Pinpoint the cell where the given text exists, returning its (X, Y) midpoint coordinate. 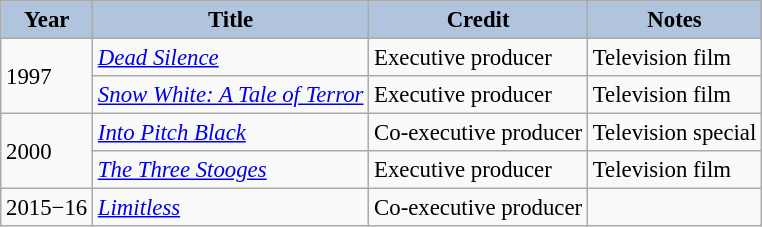
2015−16 (47, 208)
Credit (478, 20)
The Three Stooges (231, 170)
Title (231, 20)
Limitless (231, 208)
2000 (47, 152)
Television special (674, 133)
Into Pitch Black (231, 133)
Dead Silence (231, 58)
Notes (674, 20)
1997 (47, 76)
Year (47, 20)
Snow White: A Tale of Terror (231, 95)
